Locate the cell with the specified text and output its (X, Y) center coordinate. 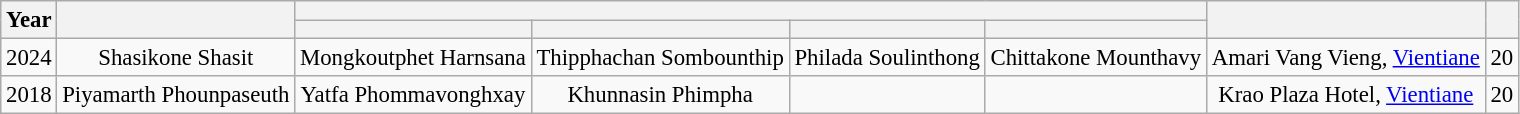
2024 (29, 58)
Piyamarth Phounpaseuth (176, 95)
Thipphachan Sombounthip (660, 58)
Philada Soulinthong (887, 58)
Chittakone Mounthavy (1096, 58)
Year (29, 20)
2018 (29, 95)
Amari Vang Vieng, Vientiane (1346, 58)
Yatfa Phommavonghxay (413, 95)
Shasikone Shasit (176, 58)
Krao Plaza Hotel, Vientiane (1346, 95)
Mongkoutphet Harnsana (413, 58)
Khunnasin Phimpha (660, 95)
